Find where the given text appears and provide that cell's center as [x, y] coordinate. 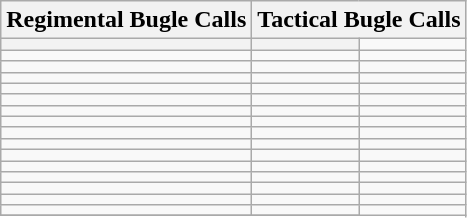
Regimental Bugle Calls [126, 20]
Tactical Bugle Calls [359, 20]
